Output the [X, Y] coordinate of the center of the cell containing the given text.  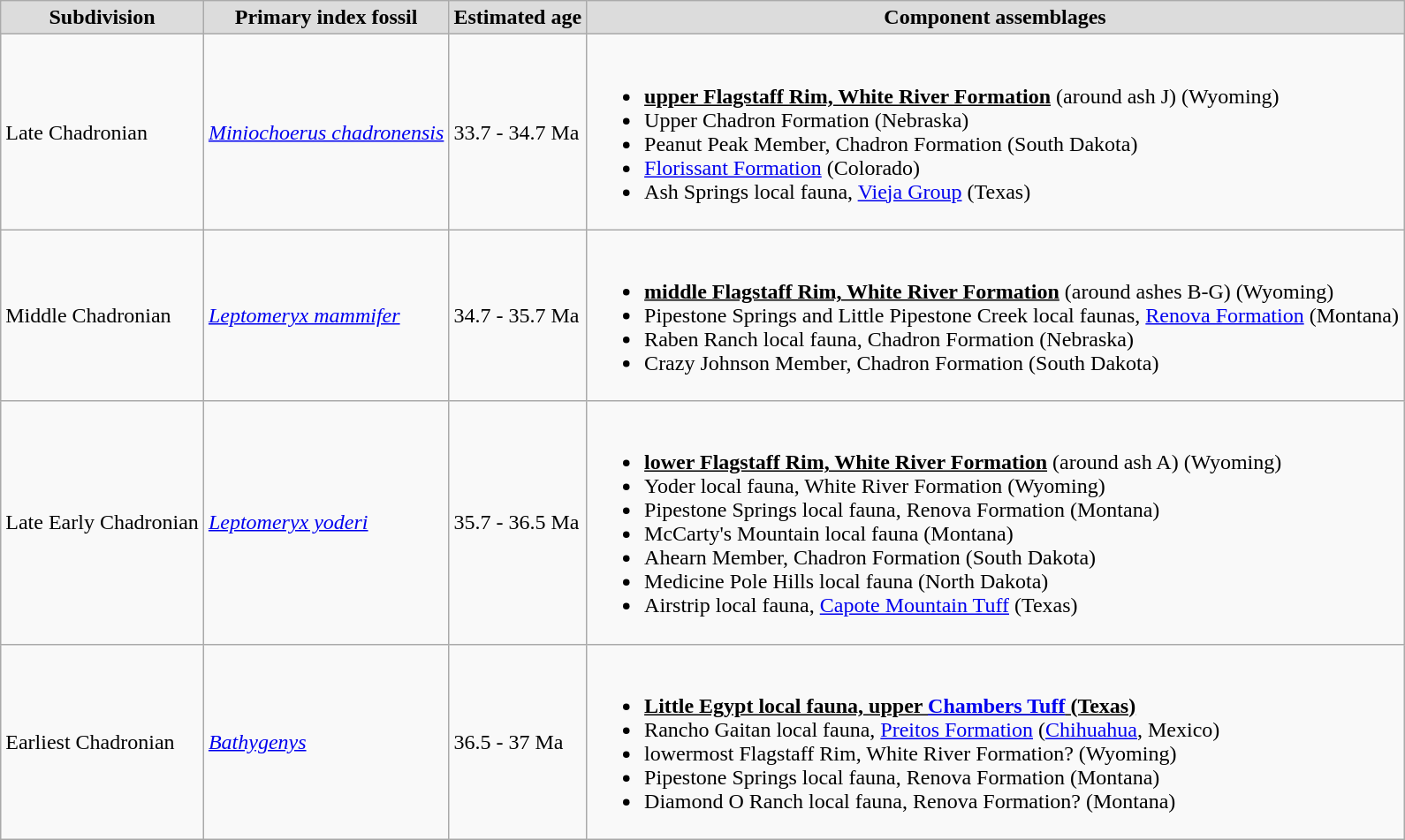
Estimated age [518, 18]
Component assemblages [995, 18]
Middle Chadronian [103, 315]
Primary index fossil [325, 18]
35.7 - 36.5 Ma [518, 523]
Bathygenys [325, 742]
Leptomeryx yoderi [325, 523]
Subdivision [103, 18]
Late Early Chadronian [103, 523]
33.7 - 34.7 Ma [518, 132]
36.5 - 37 Ma [518, 742]
34.7 - 35.7 Ma [518, 315]
Leptomeryx mammifer [325, 315]
Miniochoerus chadronensis [325, 132]
Late Chadronian [103, 132]
Earliest Chadronian [103, 742]
